Locate the cell with the specified text and output its (X, Y) center coordinate. 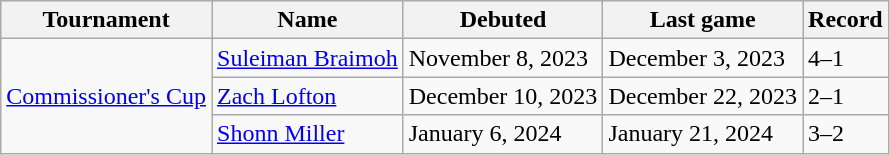
Last game (703, 20)
December 22, 2023 (703, 96)
December 10, 2023 (503, 96)
Suleiman Braimoh (308, 58)
November 8, 2023 (503, 58)
Record (846, 20)
Commissioner's Cup (106, 96)
January 21, 2024 (703, 134)
4–1 (846, 58)
Tournament (106, 20)
2–1 (846, 96)
Zach Lofton (308, 96)
January 6, 2024 (503, 134)
Name (308, 20)
December 3, 2023 (703, 58)
Shonn Miller (308, 134)
3–2 (846, 134)
Debuted (503, 20)
